From the cell containing the given text, extract its center point as (X, Y) coordinate. 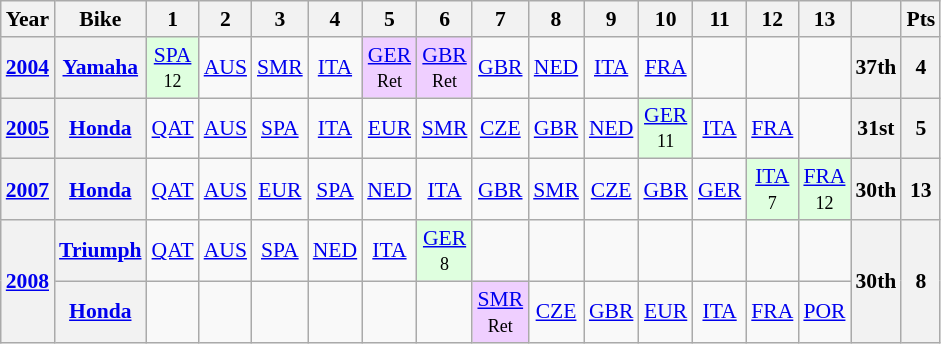
2008 (28, 281)
10 (666, 19)
12 (772, 19)
SPA12 (173, 68)
SMRRet (500, 312)
GER11 (666, 128)
3 (280, 19)
1 (173, 19)
Bike (100, 19)
11 (720, 19)
2005 (28, 128)
ITA7 (772, 190)
FRA12 (824, 190)
7 (500, 19)
Triumph (100, 250)
31st (876, 128)
Yamaha (100, 68)
GERRet (389, 68)
37th (876, 68)
GER8 (445, 250)
Year (28, 19)
6 (445, 19)
2004 (28, 68)
POR (824, 312)
9 (612, 19)
GER (720, 190)
GBRRet (445, 68)
2007 (28, 190)
Pts (920, 19)
2 (226, 19)
